Search for the cell housing the specified text and yield its (X, Y) center coordinate. 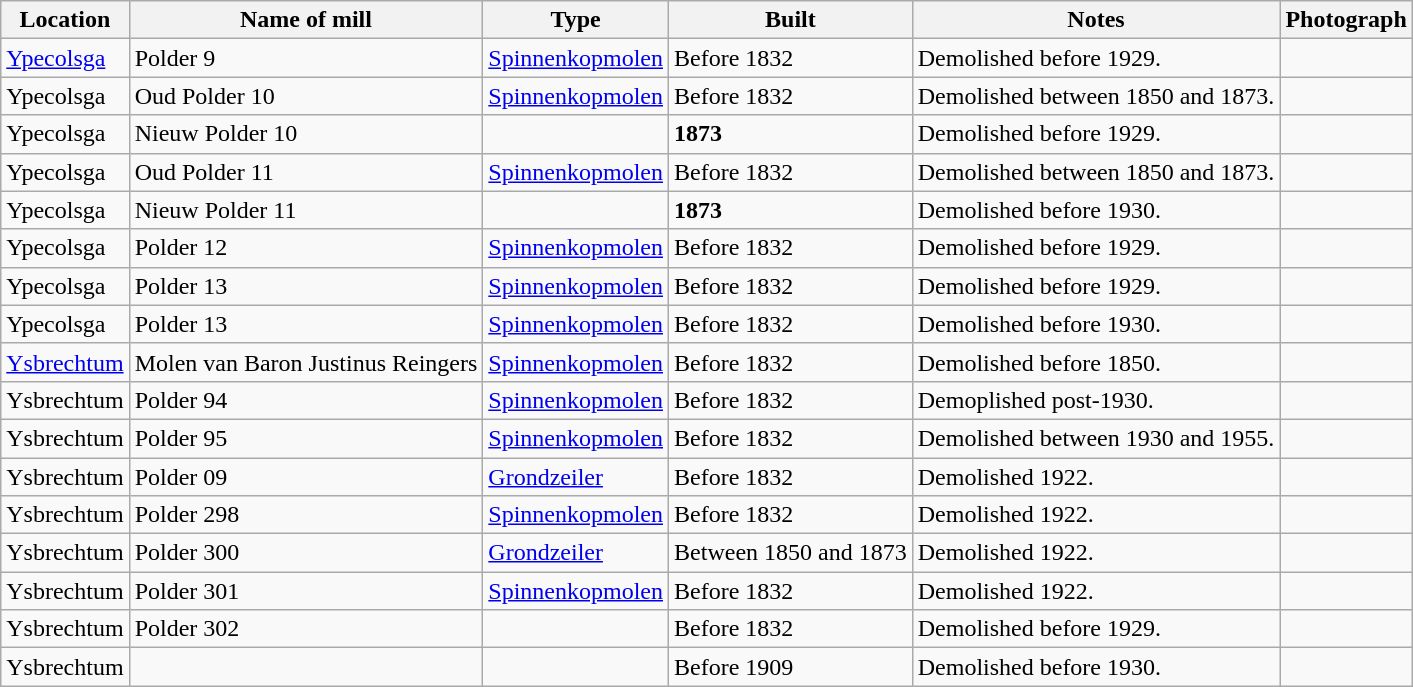
Built (791, 20)
Polder 95 (306, 438)
Between 1850 and 1873 (791, 553)
Demolished between 1930 and 1955. (1096, 438)
Oud Polder 10 (306, 96)
Polder 302 (306, 629)
Nieuw Polder 11 (306, 210)
Polder 94 (306, 400)
Polder 298 (306, 515)
Nieuw Polder 10 (306, 134)
Oud Polder 11 (306, 172)
Demolished before 1850. (1096, 362)
Location (65, 20)
Polder 301 (306, 591)
Demoplished post-1930. (1096, 400)
Before 1909 (791, 667)
Polder 09 (306, 477)
Polder 12 (306, 248)
Polder 9 (306, 58)
Polder 300 (306, 553)
Photograph (1346, 20)
Notes (1096, 20)
Type (576, 20)
Molen van Baron Justinus Reingers (306, 362)
Name of mill (306, 20)
